Extract the [x, y] coordinate from the center of the cell holding the provided text.  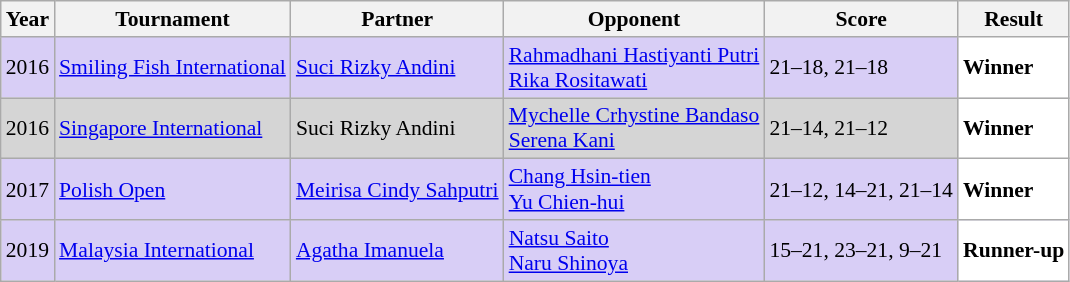
Natsu Saito Naru Shinoya [634, 250]
Meirisa Cindy Sahputri [398, 190]
Year [28, 19]
Rahmadhani Hastiyanti Putri Rika Rositawati [634, 68]
Smiling Fish International [172, 68]
Malaysia International [172, 250]
21–12, 14–21, 21–14 [861, 190]
Result [1014, 19]
2017 [28, 190]
Runner-up [1014, 250]
Tournament [172, 19]
Partner [398, 19]
15–21, 23–21, 9–21 [861, 250]
2019 [28, 250]
Polish Open [172, 190]
Score [861, 19]
Agatha Imanuela [398, 250]
Singapore International [172, 128]
21–14, 21–12 [861, 128]
Chang Hsin-tien Yu Chien-hui [634, 190]
21–18, 21–18 [861, 68]
Mychelle Crhystine Bandaso Serena Kani [634, 128]
Opponent [634, 19]
